Output the (X, Y) coordinate of the center of the cell containing the given text.  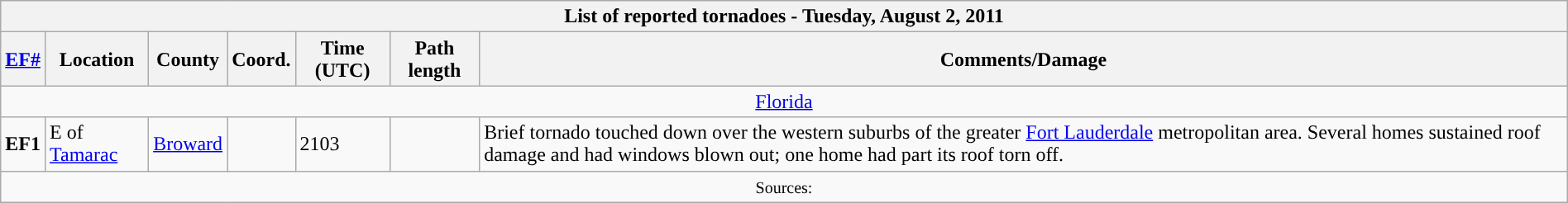
Comments/Damage (1024, 59)
E of Tamarac (96, 144)
List of reported tornadoes - Tuesday, August 2, 2011 (784, 17)
Path length (434, 59)
Location (96, 59)
Sources: (784, 186)
Coord. (261, 59)
Florida (784, 101)
Time (UTC) (342, 59)
County (189, 59)
EF1 (23, 144)
EF# (23, 59)
2103 (342, 144)
Broward (189, 144)
